Detect which cell encompasses the target text, then output its [x, y] center coordinate. 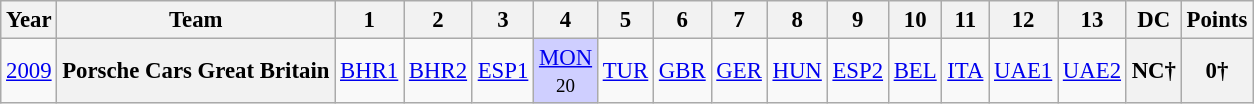
UAE1 [1024, 72]
8 [797, 20]
DC [1154, 20]
BHR1 [370, 72]
BEL [915, 72]
ESP2 [858, 72]
NC† [1154, 72]
10 [915, 20]
4 [566, 20]
2 [438, 20]
BHR2 [438, 72]
0† [1216, 72]
Porsche Cars Great Britain [196, 72]
3 [502, 20]
5 [625, 20]
2009 [29, 72]
Team [196, 20]
7 [739, 20]
HUN [797, 72]
Year [29, 20]
12 [1024, 20]
GER [739, 72]
MON20 [566, 72]
6 [682, 20]
9 [858, 20]
TUR [625, 72]
UAE2 [1092, 72]
Points [1216, 20]
GBR [682, 72]
11 [966, 20]
1 [370, 20]
ESP1 [502, 72]
13 [1092, 20]
ITA [966, 72]
